Locate the cell with the specified text and output its (x, y) center coordinate. 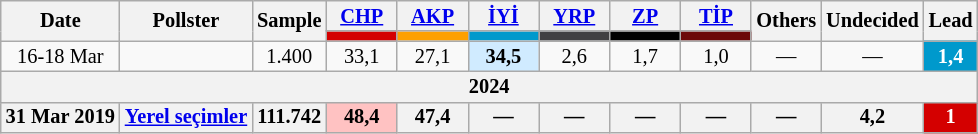
Others (786, 20)
İYİ (504, 16)
16-18 Mar (60, 56)
48,4 (362, 118)
31 Mar 2019 (60, 118)
4,2 (872, 118)
1,4 (951, 56)
1,0 (716, 56)
2024 (490, 86)
Pollster (186, 20)
1,7 (646, 56)
YRP (574, 16)
27,1 (432, 56)
Date (60, 20)
1 (951, 118)
Lead (951, 20)
34,5 (504, 56)
AKP (432, 16)
Undecided (872, 20)
ZP (646, 16)
33,1 (362, 56)
CHP (362, 16)
111.742 (289, 118)
47,4 (432, 118)
Sample (289, 20)
2,6 (574, 56)
TİP (716, 16)
Yerel seçimler (186, 118)
1.400 (289, 56)
